Extract the [X, Y] coordinate from the center of the cell holding the provided text.  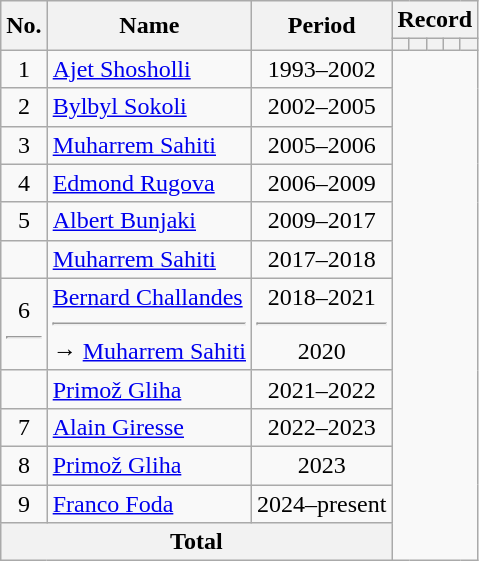
2023 [322, 465]
2 [24, 107]
Albert Bunjaki [149, 221]
2018–20212020 [322, 324]
2005–2006 [322, 145]
2017–2018 [322, 259]
8 [24, 465]
4 [24, 183]
3 [24, 145]
2009–2017 [322, 221]
Ajet Shosholli [149, 69]
Bylbyl Sokoli [149, 107]
2022–2023 [322, 427]
Period [322, 26]
Name [149, 26]
No. [24, 26]
Total [196, 542]
5 [24, 221]
Franco Foda [149, 503]
2024–present [322, 503]
Record [435, 20]
6 [24, 324]
9 [24, 503]
2021–2022 [322, 389]
2002–2005 [322, 107]
7 [24, 427]
1993–2002 [322, 69]
Bernard Challandes→ Muharrem Sahiti [149, 324]
1 [24, 69]
Alain Giresse [149, 427]
Edmond Rugova [149, 183]
2006–2009 [322, 183]
